Find where the given text appears and provide that cell's center as (x, y) coordinate. 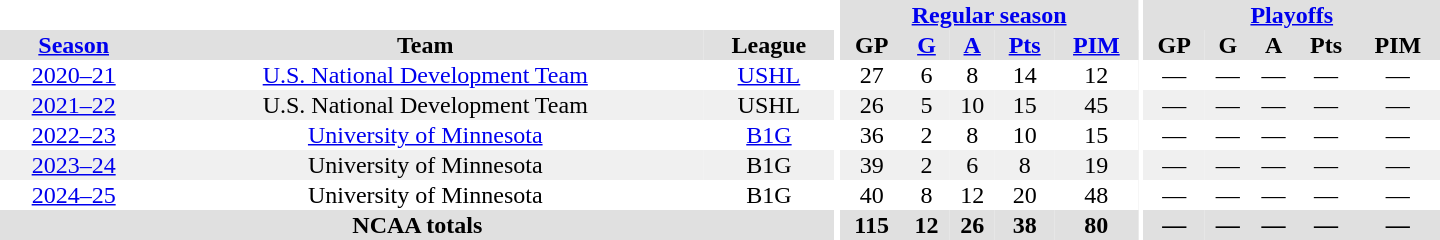
2023–24 (74, 165)
Regular season (990, 15)
39 (872, 165)
115 (872, 225)
2020–21 (74, 75)
40 (872, 195)
5 (927, 105)
20 (1024, 195)
45 (1096, 105)
19 (1096, 165)
27 (872, 75)
Team (425, 45)
League (769, 45)
80 (1096, 225)
38 (1024, 225)
48 (1096, 195)
2021–22 (74, 105)
2024–25 (74, 195)
14 (1024, 75)
NCAA totals (418, 225)
36 (872, 135)
Playoffs (1292, 15)
Season (74, 45)
2022–23 (74, 135)
